Identify which cell holds the provided text, then report its (X, Y) central coordinate. 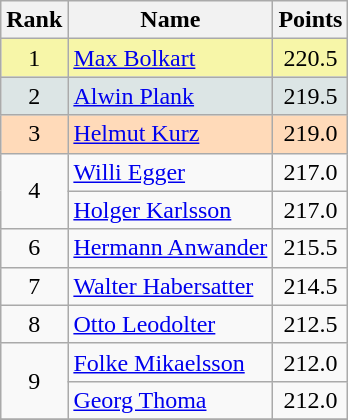
Hermann Anwander (170, 248)
Name (170, 20)
1 (34, 58)
Willi Egger (170, 172)
219.5 (310, 96)
Walter Habersatter (170, 286)
4 (34, 191)
7 (34, 286)
8 (34, 324)
9 (34, 381)
Georg Thoma (170, 400)
Holger Karlsson (170, 210)
3 (34, 134)
Helmut Kurz (170, 134)
Max Bolkart (170, 58)
Otto Leodolter (170, 324)
212.5 (310, 324)
219.0 (310, 134)
214.5 (310, 286)
220.5 (310, 58)
Points (310, 20)
6 (34, 248)
Rank (34, 20)
215.5 (310, 248)
Alwin Plank (170, 96)
2 (34, 96)
Folke Mikaelsson (170, 362)
